Locate the cell with the specified text and output its (x, y) center coordinate. 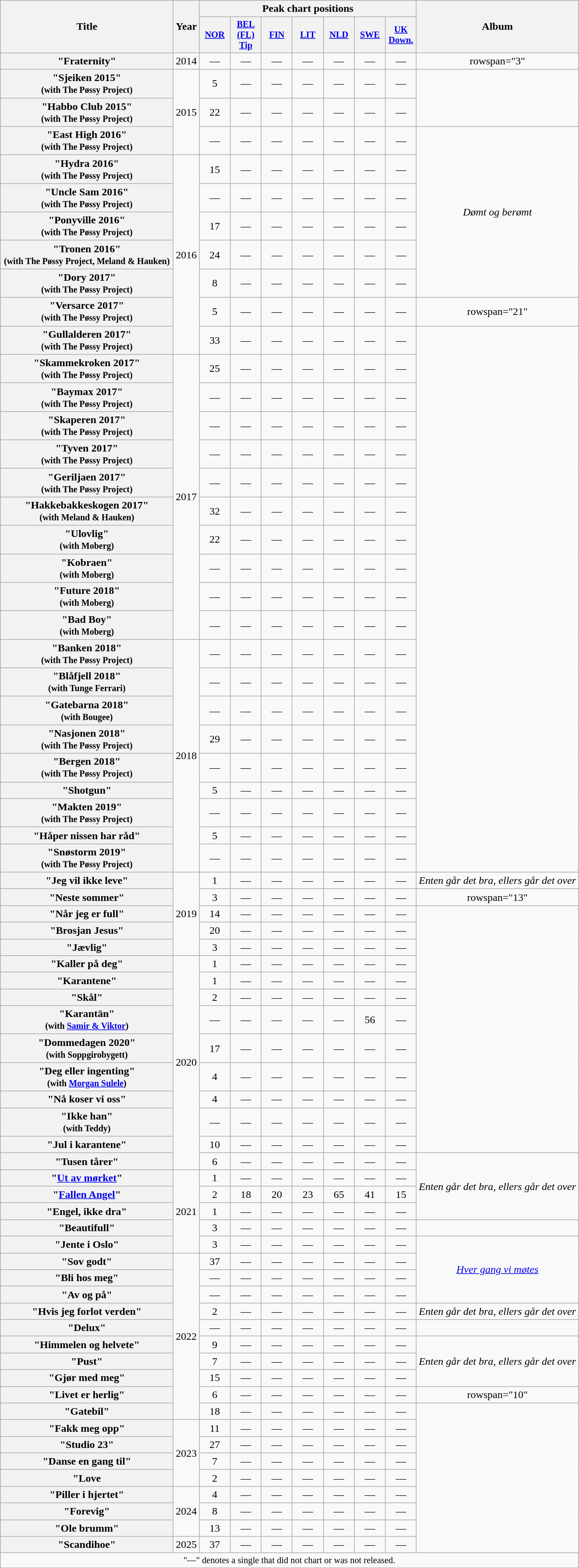
"Piller i hjertet" (87, 1494)
27 (215, 1444)
2021 (187, 1211)
"Beautifull" (87, 1228)
"Brosjan Jesus" (87, 931)
"Dory 2017"(with The Pøssy Project) (87, 283)
33 (215, 340)
25 (215, 369)
"Snøstorm 2019"(with The Pøssy Project) (87, 858)
2018 (187, 756)
56 (370, 1020)
"Fraternity" (87, 61)
"Hvis jeg forlot verden" (87, 1311)
"Scandihoe" (87, 1545)
2020 (187, 1063)
"Deg eller ingenting"(with Morgan Sulele) (87, 1077)
"Kaller på deg" (87, 964)
9 (215, 1345)
"Karantän"(with Samir & Viktor) (87, 1020)
"Gullalderen 2017"(with The Pøssy Project) (87, 340)
"—" denotes a single that did not chart or was not released. (289, 1561)
"Skaperen 2017"(with The Pøssy Project) (87, 426)
2024 (187, 1511)
"Banken 2018"(with The Pøssy Project) (87, 653)
"Pust" (87, 1361)
FIN (277, 35)
10 (215, 1144)
11 (215, 1428)
Peak chart positions (308, 9)
"Tusen tårer" (87, 1161)
"Ole brumm" (87, 1528)
Title (87, 27)
2019 (187, 914)
"Ut av mørket" (87, 1178)
"Gatebarna 2018"(with Bougee) (87, 710)
"Gjør med meg" (87, 1378)
"Kobraen"(with Moberg) (87, 569)
41 (370, 1194)
UKDown. (401, 35)
"Versarce 2017"(with The Pøssy Project) (87, 312)
2023 (187, 1453)
"Nasjonen 2018"(with The Pøssy Project) (87, 739)
rowspan="21" (498, 312)
"Engel, ikke dra" (87, 1211)
"Makten 2019"(with The Pøssy Project) (87, 813)
Hver gang vi møtes (498, 1270)
"Ponyville 2016"(with The Pøssy Project) (87, 226)
"Hakkebakkeskogen 2017"(with Meland & Hauken) (87, 511)
LIT (307, 35)
"Tronen 2016"(with The Pøssy Project, Meland & Hauken) (87, 255)
"Gatebil" (87, 1411)
"Bli hos meg" (87, 1278)
"Hydra 2016"(with The Pøssy Project) (87, 169)
"Ulovlig"(with Moberg) (87, 540)
BEL(FL)Tip (246, 35)
"Shotgun" (87, 790)
"Uncle Sam 2016"(with The Pøssy Project) (87, 198)
2014 (187, 61)
Dømt og berømt (498, 212)
"Fallen Angel" (87, 1194)
"Himmelen og helvete" (87, 1345)
"Skål" (87, 997)
"Tyven 2017"(with The Pøssy Project) (87, 454)
"Håper nissen har råd" (87, 835)
"Karantene" (87, 981)
"Dommedagen 2020"(with Soppgirobygett) (87, 1049)
"Jævlig" (87, 947)
"Nå koser vi oss" (87, 1099)
"Jente i Oslo" (87, 1245)
rowspan="10" (498, 1395)
"Blåfjell 2018"(with Tunge Ferrari) (87, 682)
"Jeg vil ikke leve" (87, 880)
24 (215, 255)
13 (215, 1528)
"Bad Boy"(with Moberg) (87, 625)
"Habbo Club 2015"(with The Pøssy Project) (87, 112)
"Future 2018"(with Moberg) (87, 597)
"Av og på" (87, 1295)
29 (215, 739)
"Ikke han"(with Teddy) (87, 1122)
"Baymax 2017"(with The Pøssy Project) (87, 397)
"Bergen 2018"(with The Pøssy Project) (87, 767)
"Jul i karantene" (87, 1144)
NLD (339, 35)
2025 (187, 1545)
Year (187, 27)
Album (498, 27)
2022 (187, 1337)
"Livet er herlig" (87, 1395)
23 (307, 1194)
"Skammekroken 2017"(with The Pøssy Project) (87, 369)
32 (215, 511)
"Danse en gang til" (87, 1461)
"Sjeiken 2015"(with The Pøssy Project) (87, 84)
"Forevig" (87, 1511)
rowspan="3" (498, 61)
"Neste sommer" (87, 897)
"Når jeg er full" (87, 914)
65 (339, 1194)
"Love (87, 1478)
NOR (215, 35)
"Sov godt" (87, 1261)
2015 (187, 112)
SWE (370, 35)
"Fakk meg opp" (87, 1428)
rowspan="13" (498, 897)
"Delux" (87, 1328)
"Geriljaen 2017"(with The Pøssy Project) (87, 483)
14 (215, 914)
"East High 2016"(with The Pøssy Project) (87, 141)
2017 (187, 497)
"Studio 23" (87, 1444)
2016 (187, 255)
